Detect which cell encompasses the target text, then output its [X, Y] center coordinate. 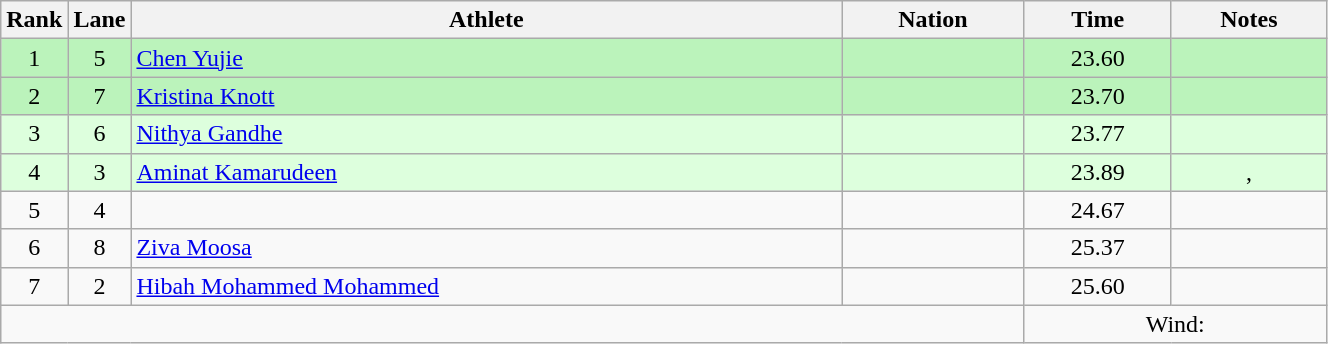
23.77 [1098, 134]
Athlete [486, 20]
Hibah Mohammed Mohammed [486, 286]
Ziva Moosa [486, 248]
Time [1098, 20]
Notes [1248, 20]
Nation [933, 20]
Chen Yujie [486, 58]
8 [100, 248]
1 [34, 58]
Wind: [1175, 324]
23.70 [1098, 96]
Kristina Knott [486, 96]
25.37 [1098, 248]
Aminat Kamarudeen [486, 172]
25.60 [1098, 286]
Rank [34, 20]
24.67 [1098, 210]
Lane [100, 20]
, [1248, 172]
23.89 [1098, 172]
Nithya Gandhe [486, 134]
23.60 [1098, 58]
